Extract the [X, Y] coordinate from the center of the cell holding the provided text.  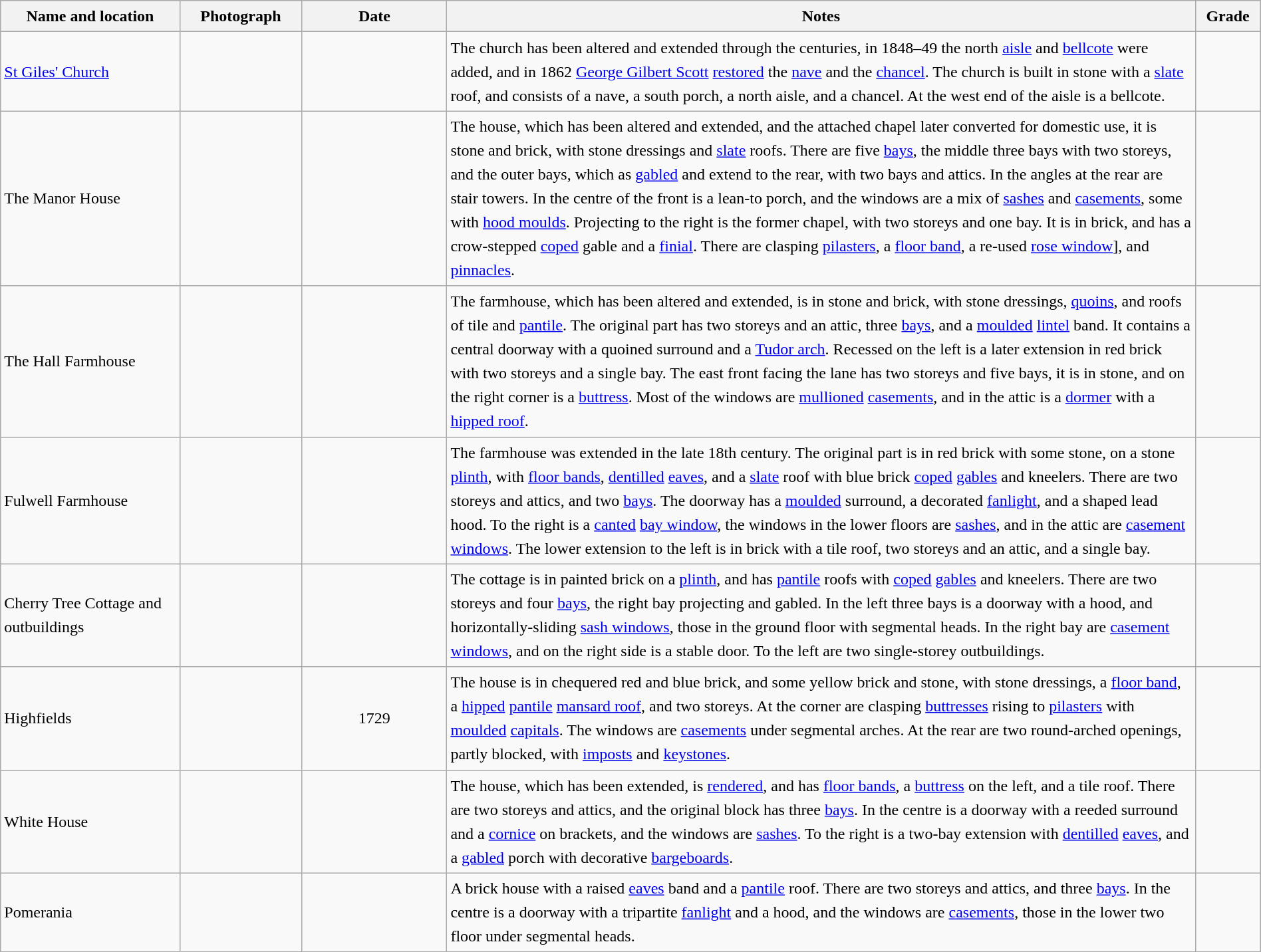
Highfields [90, 718]
The Hall Farmhouse [90, 362]
Fulwell Farmhouse [90, 500]
St Giles' Church [90, 72]
1729 [374, 718]
Cherry Tree Cottage and outbuildings [90, 616]
The Manor House [90, 198]
Photograph [241, 16]
Name and location [90, 16]
White House [90, 822]
Notes [821, 16]
Date [374, 16]
Grade [1228, 16]
Pomerania [90, 912]
